Locate the cell with the specified text and output its [X, Y] center coordinate. 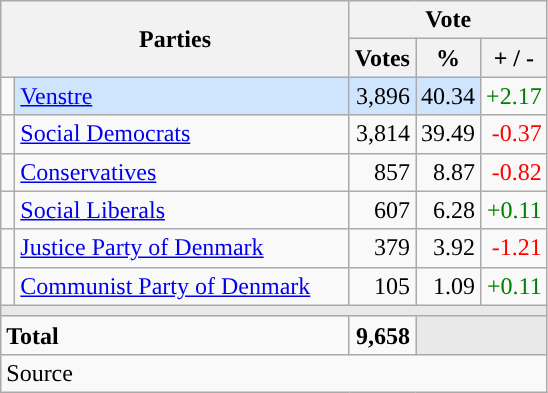
9,658 [382, 335]
Total [176, 335]
Social Democrats [182, 134]
Parties [176, 39]
105 [382, 286]
Source [274, 373]
Justice Party of Denmark [182, 248]
607 [382, 210]
3.92 [448, 248]
3,896 [382, 96]
1.09 [448, 286]
-1.21 [514, 248]
+2.17 [514, 96]
-0.82 [514, 172]
+ / - [514, 58]
379 [382, 248]
Conservatives [182, 172]
8.87 [448, 172]
Communist Party of Denmark [182, 286]
Vote [448, 20]
% [448, 58]
40.34 [448, 96]
-0.37 [514, 134]
Venstre [182, 96]
857 [382, 172]
Social Liberals [182, 210]
6.28 [448, 210]
3,814 [382, 134]
Votes [382, 58]
39.49 [448, 134]
